Output the [X, Y] coordinate of the center of the cell containing the given text.  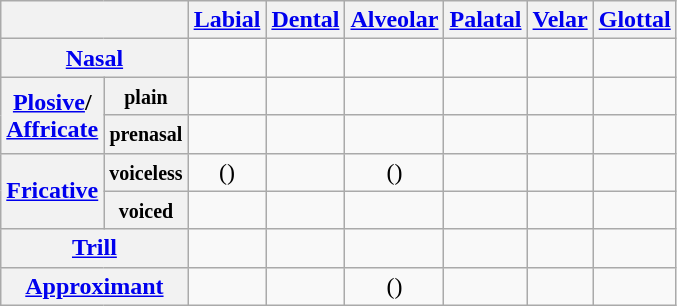
Alveolar [394, 20]
Plosive/Affricate [52, 115]
Glottal [634, 20]
Approximant [94, 286]
Labial [227, 20]
Palatal [486, 20]
prenasal [146, 134]
voiced [146, 210]
voiceless [146, 172]
plain [146, 96]
Trill [94, 248]
Velar [560, 20]
Dental [306, 20]
Fricative [52, 191]
Nasal [94, 58]
